Search for the cell housing the specified text and yield its (X, Y) center coordinate. 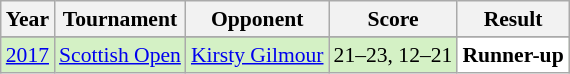
2017 (28, 55)
Result (512, 19)
Year (28, 19)
Runner-up (512, 55)
Scottish Open (120, 55)
21–23, 12–21 (394, 55)
Kirsty Gilmour (258, 55)
Score (394, 19)
Opponent (258, 19)
Tournament (120, 19)
